Output the [x, y] coordinate of the center of the cell containing the given text.  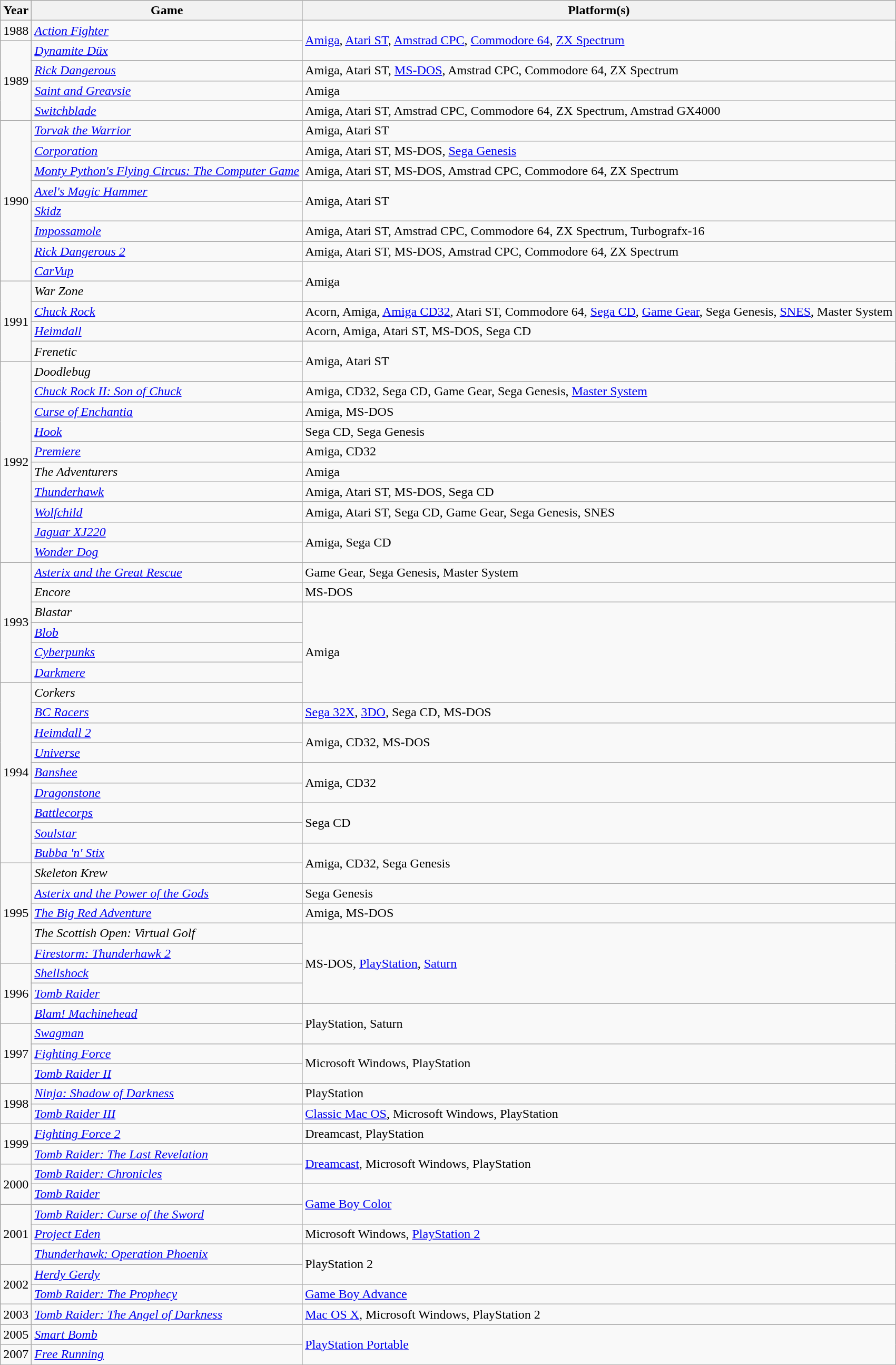
Heimdall [167, 331]
Sega CD, Sega Genesis [599, 432]
1997 [16, 1054]
Free Running [167, 1354]
Hook [167, 432]
2003 [16, 1314]
Sega CD [599, 823]
Heimdall 2 [167, 733]
Acorn, Amiga, Atari ST, MS-DOS, Sega CD [599, 331]
1991 [16, 321]
Wonder Dog [167, 552]
Tomb Raider: The Prophecy [167, 1294]
Thunderhawk: Operation Phoenix [167, 1254]
Encore [167, 592]
Game Boy Color [599, 1204]
Darkmere [167, 672]
1994 [16, 773]
Tomb Raider II [167, 1074]
Amiga, CD32, MS-DOS [599, 743]
Jaguar XJ220 [167, 532]
Classic Mac OS, Microsoft Windows, PlayStation [599, 1114]
Rick Dangerous [167, 71]
Action Fighter [167, 31]
Tomb Raider: The Last Revelation [167, 1154]
Game [167, 11]
PlayStation, Saturn [599, 1023]
Torvak the Warrior [167, 131]
1999 [16, 1144]
Dynamite Düx [167, 51]
Blam! Machinehead [167, 1013]
The Adventurers [167, 472]
CarVup [167, 271]
Shellshock [167, 973]
Amiga, CD32, Sega CD, Game Gear, Sega Genesis, Master System [599, 392]
MS-DOS, PlayStation, Saturn [599, 963]
2005 [16, 1334]
Curse of Enchantia [167, 412]
The Big Red Adventure [167, 913]
1995 [16, 913]
Blob [167, 632]
Dragonstone [167, 793]
Dreamcast, Microsoft Windows, PlayStation [599, 1164]
Premiere [167, 452]
Amiga, Atari ST, MS-DOS, Sega CD [599, 492]
2007 [16, 1354]
Bubba 'n' Stix [167, 853]
Skidz [167, 211]
Rick Dangerous 2 [167, 251]
1993 [16, 622]
2002 [16, 1284]
PlayStation Portable [599, 1344]
Fighting Force 2 [167, 1134]
Microsoft Windows, PlayStation [599, 1064]
MS-DOS [599, 592]
Frenetic [167, 352]
Firestorm: Thunderhawk 2 [167, 953]
Tomb Raider III [167, 1114]
Dreamcast, PlayStation [599, 1134]
Switchblade [167, 111]
Doodlebug [167, 372]
Amiga, Sega CD [599, 542]
Asterix and the Power of the Gods [167, 893]
Sega 32X, 3DO, Sega CD, MS-DOS [599, 713]
Swagman [167, 1033]
Asterix and the Great Rescue [167, 572]
Herdy Gerdy [167, 1274]
Ninja: Shadow of Darkness [167, 1094]
Universe [167, 753]
The Scottish Open: Virtual Golf [167, 933]
1992 [16, 462]
Skeleton Krew [167, 873]
BC Racers [167, 713]
Impossamole [167, 231]
Tomb Raider: Chronicles [167, 1174]
Tomb Raider: The Angel of Darkness [167, 1314]
Fighting Force [167, 1054]
Chuck Rock II: Son of Chuck [167, 392]
Acorn, Amiga, Amiga CD32, Atari ST, Commodore 64, Sega CD, Game Gear, Sega Genesis, SNES, Master System [599, 311]
Project Eden [167, 1234]
Amiga, Atari ST, Amstrad CPC, Commodore 64, ZX Spectrum, Turbografx-16 [599, 231]
PlayStation [599, 1094]
2001 [16, 1234]
Battlecorps [167, 813]
Chuck Rock [167, 311]
1989 [16, 81]
Sega Genesis [599, 893]
War Zone [167, 291]
Cyberpunks [167, 652]
Blastar [167, 612]
Microsoft Windows, PlayStation 2 [599, 1234]
Amiga, Atari ST, MS-DOS, Sega Genesis [599, 151]
Smart Bomb [167, 1334]
Axel's Magic Hammer [167, 191]
Tomb Raider: Curse of the Sword [167, 1214]
Monty Python's Flying Circus: The Computer Game [167, 171]
1996 [16, 993]
Wolfchild [167, 512]
2000 [16, 1184]
Thunderhawk [167, 492]
1998 [16, 1104]
Game Boy Advance [599, 1294]
Saint and Greavsie [167, 91]
Amiga, Atari ST, Amstrad CPC, Commodore 64, ZX Spectrum [599, 41]
Soulstar [167, 833]
Year [16, 11]
PlayStation 2 [599, 1264]
1990 [16, 201]
Amiga, Atari ST, Amstrad CPC, Commodore 64, ZX Spectrum, Amstrad GX4000 [599, 111]
Corporation [167, 151]
Amiga, CD32, Sega Genesis [599, 863]
Banshee [167, 773]
Mac OS X, Microsoft Windows, PlayStation 2 [599, 1314]
Corkers [167, 693]
Amiga, Atari ST, Sega CD, Game Gear, Sega Genesis, SNES [599, 512]
1988 [16, 31]
Platform(s) [599, 11]
Game Gear, Sega Genesis, Master System [599, 572]
